Search for the cell housing the specified text and yield its (X, Y) center coordinate. 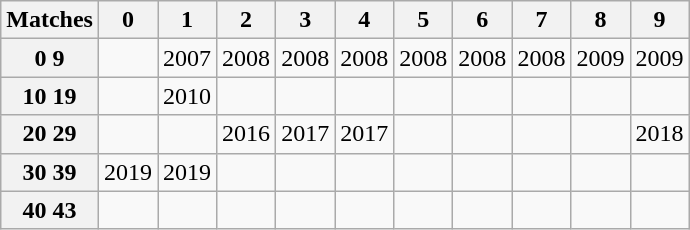
20 29 (50, 134)
7 (542, 20)
0 9 (50, 58)
0 (128, 20)
3 (306, 20)
5 (424, 20)
30 39 (50, 172)
2007 (188, 58)
9 (660, 20)
Matches (50, 20)
2016 (246, 134)
1 (188, 20)
2018 (660, 134)
10 19 (50, 96)
40 43 (50, 210)
6 (482, 20)
2010 (188, 96)
4 (364, 20)
2 (246, 20)
8 (600, 20)
